Return the (X, Y) coordinate for the center point of the cell that contains the specified text.  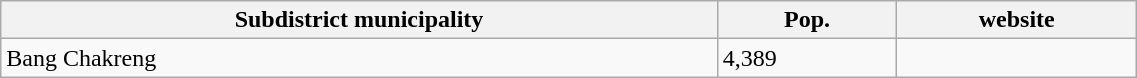
4,389 (806, 58)
website (1017, 20)
Bang Chakreng (360, 58)
Pop. (806, 20)
Subdistrict municipality (360, 20)
